Find where the given text appears and provide that cell's center as (X, Y) coordinate. 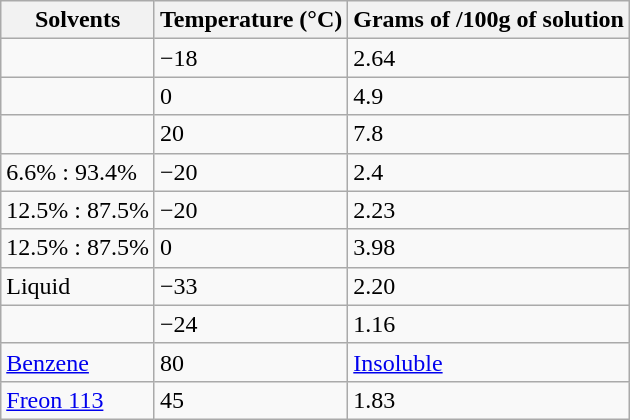
−24 (250, 324)
80 (250, 362)
1.16 (489, 324)
4.9 (489, 96)
Freon 113 (78, 400)
Benzene (78, 362)
3.98 (489, 248)
2.64 (489, 58)
7.8 (489, 134)
45 (250, 400)
Temperature (°C) (250, 20)
Solvents (78, 20)
−33 (250, 286)
6.6% : 93.4% (78, 172)
2.23 (489, 210)
2.4 (489, 172)
20 (250, 134)
−18 (250, 58)
Grams of /100g of solution (489, 20)
1.83 (489, 400)
Insoluble (489, 362)
Liquid (78, 286)
2.20 (489, 286)
